Extract the [X, Y] coordinate from the center of the cell holding the provided text.  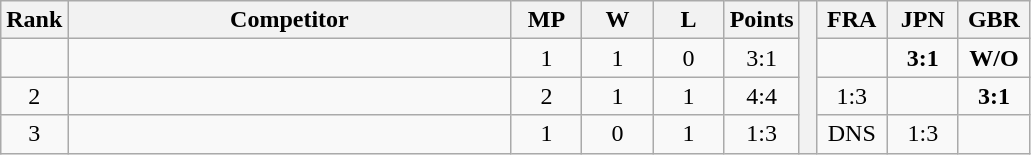
4:4 [762, 96]
L [688, 20]
W [618, 20]
MP [546, 20]
FRA [852, 20]
GBR [994, 20]
Rank [34, 20]
Competitor [290, 20]
DNS [852, 134]
JPN [922, 20]
Points [762, 20]
W/O [994, 58]
3 [34, 134]
